For the text-containing cell, return its midpoint in (X, Y) coordinate format. 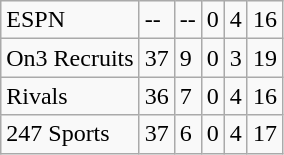
17 (264, 134)
Rivals (70, 96)
36 (156, 96)
9 (188, 58)
ESPN (70, 20)
On3 Recruits (70, 58)
3 (236, 58)
247 Sports (70, 134)
19 (264, 58)
6 (188, 134)
7 (188, 96)
